Provide the (X, Y) coordinate of the cell's center where the given text is located.  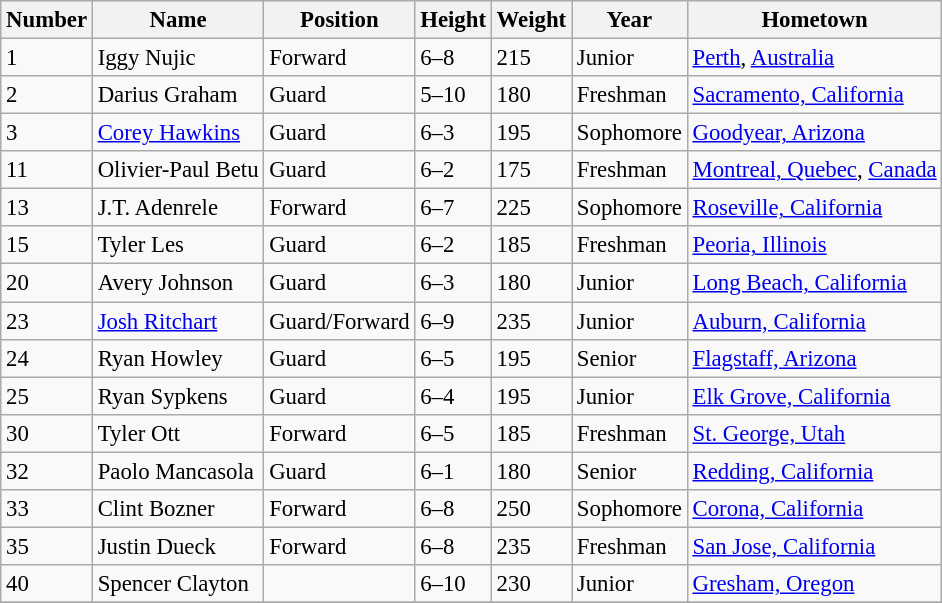
33 (47, 509)
Perth, Australia (814, 58)
Josh Ritchart (178, 321)
Montreal, Quebec, Canada (814, 170)
3 (47, 133)
Name (178, 20)
5–10 (453, 95)
J.T. Adenrele (178, 208)
Redding, California (814, 471)
6–9 (453, 321)
6–4 (453, 396)
Spencer Clayton (178, 584)
24 (47, 358)
Tyler Ott (178, 433)
Paolo Mancasola (178, 471)
Tyler Les (178, 245)
Olivier-Paul Betu (178, 170)
San Jose, California (814, 546)
Corey Hawkins (178, 133)
Weight (531, 20)
Year (630, 20)
St. George, Utah (814, 433)
225 (531, 208)
6–1 (453, 471)
Darius Graham (178, 95)
32 (47, 471)
23 (47, 321)
40 (47, 584)
Gresham, Oregon (814, 584)
Avery Johnson (178, 283)
11 (47, 170)
Number (47, 20)
6–7 (453, 208)
30 (47, 433)
Corona, California (814, 509)
13 (47, 208)
Roseville, California (814, 208)
15 (47, 245)
Ryan Howley (178, 358)
1 (47, 58)
Sacramento, California (814, 95)
Hometown (814, 20)
Height (453, 20)
Elk Grove, California (814, 396)
Clint Bozner (178, 509)
Guard/Forward (340, 321)
230 (531, 584)
Justin Dueck (178, 546)
Flagstaff, Arizona (814, 358)
215 (531, 58)
25 (47, 396)
175 (531, 170)
Goodyear, Arizona (814, 133)
Ryan Sypkens (178, 396)
35 (47, 546)
6–10 (453, 584)
20 (47, 283)
Long Beach, California (814, 283)
Peoria, Illinois (814, 245)
Position (340, 20)
250 (531, 509)
Iggy Nujic (178, 58)
Auburn, California (814, 321)
2 (47, 95)
